For the text-containing cell, return its midpoint in [x, y] coordinate format. 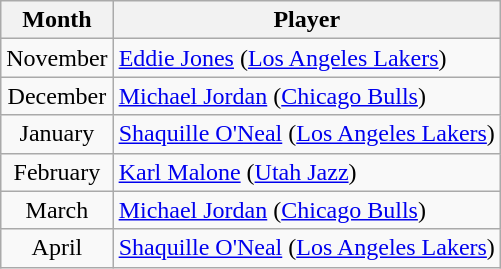
April [57, 248]
November [57, 58]
February [57, 172]
December [57, 96]
Karl Malone (Utah Jazz) [306, 172]
March [57, 210]
Month [57, 20]
January [57, 134]
Eddie Jones (Los Angeles Lakers) [306, 58]
Player [306, 20]
